Return the [x, y] coordinate for the center point of the cell that contains the specified text.  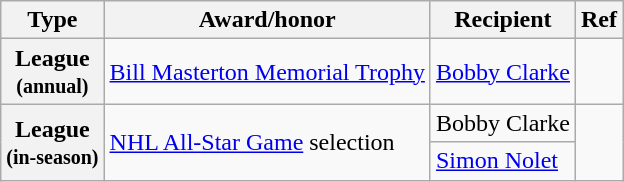
Recipient [502, 20]
Bill Masterton Memorial Trophy [267, 72]
NHL All-Star Game selection [267, 142]
League(in-season) [52, 142]
Ref [598, 20]
Award/honor [267, 20]
Simon Nolet [502, 161]
Type [52, 20]
League(annual) [52, 72]
